Determine the [X, Y] coordinate at the center of the cell enclosing the given text.  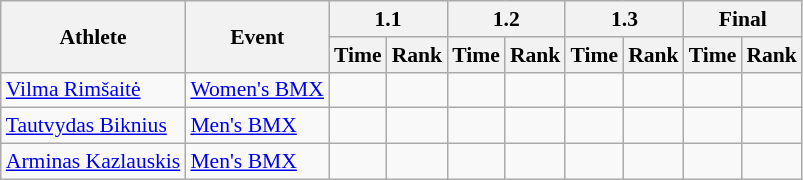
Arminas Kazlauskis [94, 162]
Athlete [94, 36]
1.3 [624, 19]
Women's BMX [257, 90]
1.1 [388, 19]
1.2 [506, 19]
Event [257, 36]
Vilma Rimšaitė [94, 90]
Tautvydas Biknius [94, 126]
Final [743, 19]
